From the cell containing the given text, extract its center point as (X, Y) coordinate. 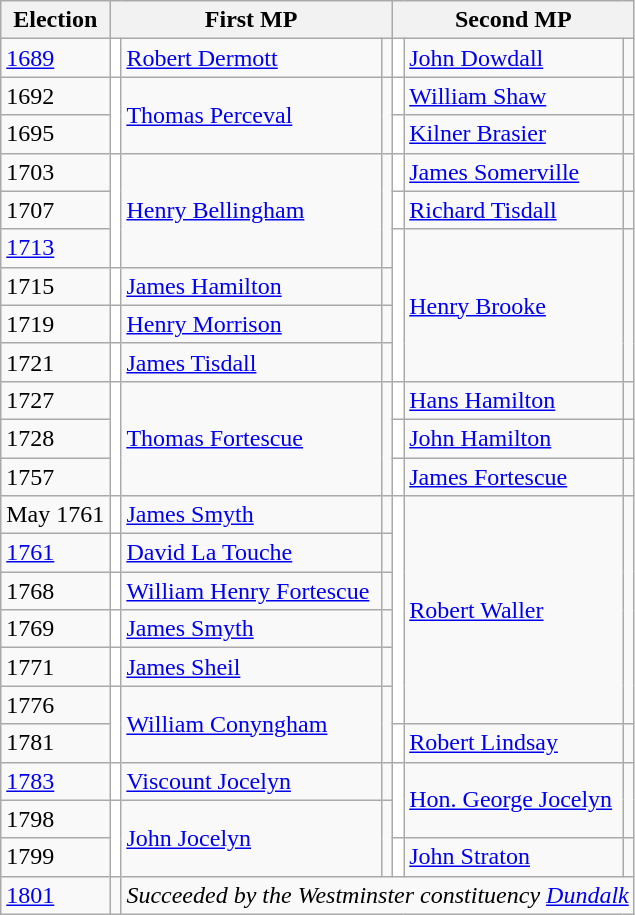
1769 (56, 629)
James Sheil (251, 667)
1695 (56, 134)
1798 (56, 819)
John Hamilton (514, 438)
Hon. George Jocelyn (514, 800)
1761 (56, 553)
1781 (56, 743)
1801 (56, 895)
1768 (56, 591)
1692 (56, 96)
Richard Tisdall (514, 210)
James Fortescue (514, 477)
1713 (56, 248)
John Dowdall (514, 58)
Robert Waller (514, 610)
Viscount Jocelyn (251, 781)
Robert Dermott (251, 58)
Hans Hamilton (514, 400)
1728 (56, 438)
William Henry Fortescue (251, 591)
1707 (56, 210)
1715 (56, 286)
1721 (56, 362)
First MP (252, 20)
William Shaw (514, 96)
Henry Bellingham (251, 210)
Thomas Fortescue (251, 438)
1799 (56, 857)
1776 (56, 705)
Henry Brooke (514, 305)
May 1761 (56, 515)
1727 (56, 400)
1719 (56, 324)
1757 (56, 477)
1783 (56, 781)
Kilner Brasier (514, 134)
Robert Lindsay (514, 743)
Thomas Perceval (251, 115)
1771 (56, 667)
James Somerville (514, 172)
James Tisdall (251, 362)
William Conyngham (251, 724)
John Jocelyn (251, 838)
James Hamilton (251, 286)
Henry Morrison (251, 324)
1689 (56, 58)
John Straton (514, 857)
David La Touche (251, 553)
Second MP (513, 20)
Election (56, 20)
1703 (56, 172)
Succeeded by the Westminster constituency Dundalk (378, 895)
